Output the (X, Y) coordinate of the center of the cell containing the given text.  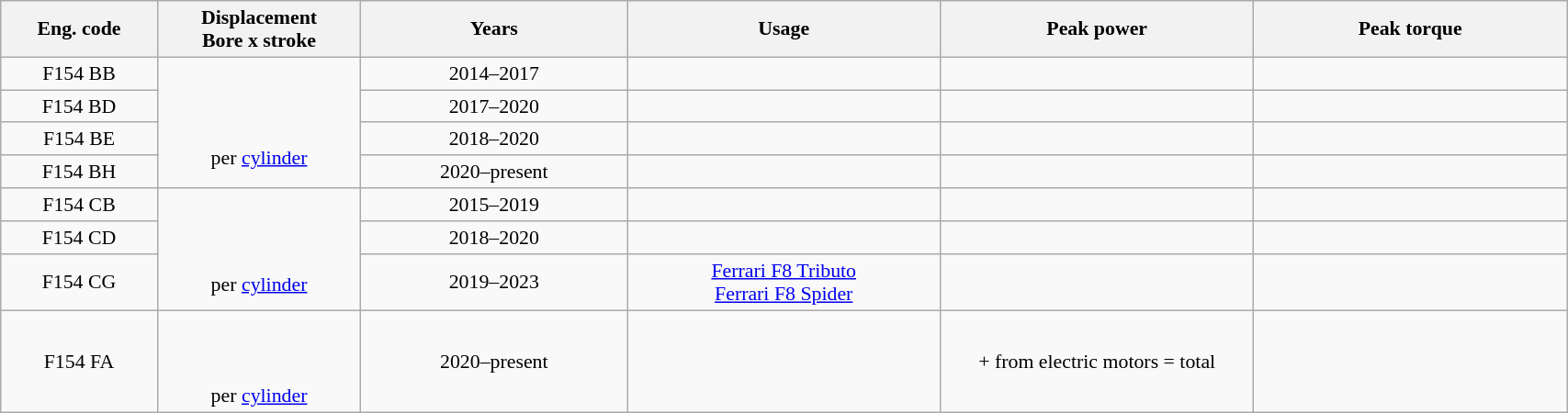
DisplacementBore x stroke (259, 28)
2015–2019 (494, 204)
2019–2023 (494, 281)
Years (494, 28)
Peak power (1097, 28)
F154 CG (79, 281)
F154 CB (79, 204)
Peak torque (1411, 28)
F154 BB (79, 73)
2014–2017 (494, 73)
Usage (784, 28)
F154 BD (79, 106)
F154 CD (79, 237)
Ferrari F8 TributoFerrari F8 Spider (784, 281)
F154 FA (79, 361)
F154 BH (79, 172)
2017–2020 (494, 106)
F154 BE (79, 139)
+ from electric motors = total (1097, 361)
Eng. code (79, 28)
